Locate the cell with the specified text and output its (x, y) center coordinate. 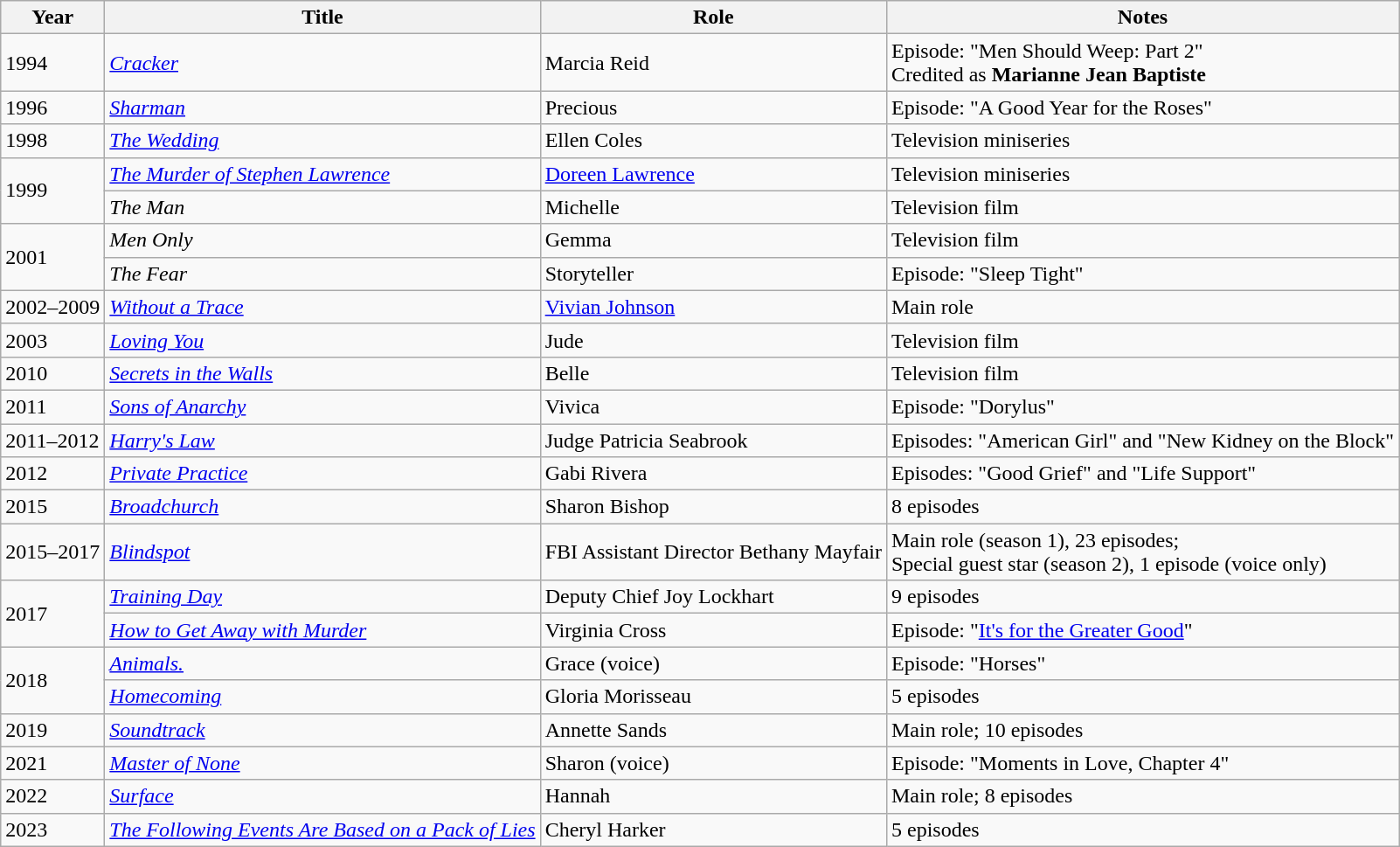
8 episodes (1142, 507)
Hannah (713, 796)
The Wedding (322, 141)
Gabi Rivera (713, 474)
The Fear (322, 274)
Ellen Coles (713, 141)
Cracker (322, 63)
Harry's Law (322, 440)
Episode: "Dorylus" (1142, 406)
Men Only (322, 240)
FBI Assistant Director Bethany Mayfair (713, 552)
2011 (52, 406)
2003 (52, 340)
Training Day (322, 597)
2002–2009 (52, 307)
Soundtrack (322, 730)
Belle (713, 373)
Marcia Reid (713, 63)
Blindspot (322, 552)
2017 (52, 614)
2021 (52, 763)
Virginia Cross (713, 630)
Broadchurch (322, 507)
Sharman (322, 108)
Episode: "Moments in Love, Chapter 4" (1142, 763)
2010 (52, 373)
Doreen Lawrence (713, 174)
Jude (713, 340)
2022 (52, 796)
Main role (season 1), 23 episodes; Special guest star (season 2), 1 episode (voice only) (1142, 552)
Animals. (322, 663)
Cheryl Harker (713, 830)
Loving You (322, 340)
Sons of Anarchy (322, 406)
Episode: "Horses" (1142, 663)
Episode: "It's for the Greater Good" (1142, 630)
Main role; 8 episodes (1142, 796)
2015–2017 (52, 552)
Sharon (voice) (713, 763)
Michelle (713, 207)
Vivica (713, 406)
Gloria Morisseau (713, 697)
Storyteller (713, 274)
Episode: "Sleep Tight" (1142, 274)
How to Get Away with Murder (322, 630)
2019 (52, 730)
2023 (52, 830)
Episode: "Men Should Weep: Part 2"Credited as Marianne Jean Baptiste (1142, 63)
Homecoming (322, 697)
Role (713, 17)
Master of None (322, 763)
Without a Trace (322, 307)
Annette Sands (713, 730)
1999 (52, 191)
1996 (52, 108)
Sharon Bishop (713, 507)
Episode: "A Good Year for the Roses" (1142, 108)
The Murder of Stephen Lawrence (322, 174)
Notes (1142, 17)
2018 (52, 680)
2001 (52, 257)
2011–2012 (52, 440)
2012 (52, 474)
Surface (322, 796)
Precious (713, 108)
Main role; 10 episodes (1142, 730)
The Following Events Are Based on a Pack of Lies (322, 830)
Main role (1142, 307)
Episodes: "American Girl" and "New Kidney on the Block" (1142, 440)
Episodes: "Good Grief" and "Life Support" (1142, 474)
Year (52, 17)
Title (322, 17)
The Man (322, 207)
1998 (52, 141)
Grace (voice) (713, 663)
Secrets in the Walls (322, 373)
Judge Patricia Seabrook (713, 440)
Private Practice (322, 474)
9 episodes (1142, 597)
Vivian Johnson (713, 307)
Gemma (713, 240)
Deputy Chief Joy Lockhart (713, 597)
2015 (52, 507)
1994 (52, 63)
